Find where the given text appears and provide that cell's center as (X, Y) coordinate. 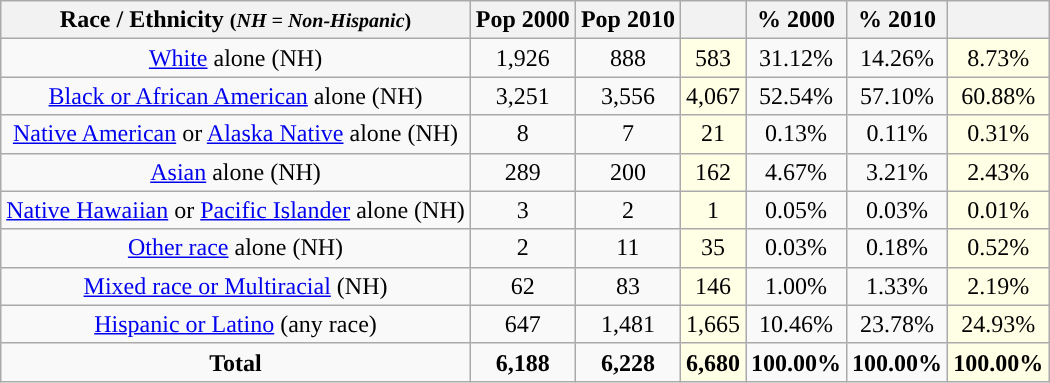
1,481 (628, 324)
14.26% (898, 58)
23.78% (898, 324)
Asian alone (NH) (236, 172)
% 2010 (898, 20)
289 (522, 172)
1,926 (522, 58)
24.93% (998, 324)
Pop 2010 (628, 20)
0.13% (796, 134)
1.00% (796, 286)
Race / Ethnicity (NH = Non-Hispanic) (236, 20)
6,680 (712, 362)
3.21% (898, 172)
Other race alone (NH) (236, 248)
62 (522, 286)
Hispanic or Latino (any race) (236, 324)
888 (628, 58)
7 (628, 134)
11 (628, 248)
1,665 (712, 324)
146 (712, 286)
57.10% (898, 96)
0.11% (898, 134)
60.88% (998, 96)
Native Hawaiian or Pacific Islander alone (NH) (236, 210)
4.67% (796, 172)
0.01% (998, 210)
0.05% (796, 210)
4,067 (712, 96)
3,251 (522, 96)
0.31% (998, 134)
0.18% (898, 248)
200 (628, 172)
8.73% (998, 58)
31.12% (796, 58)
% 2000 (796, 20)
Pop 2000 (522, 20)
1 (712, 210)
White alone (NH) (236, 58)
83 (628, 286)
162 (712, 172)
6,228 (628, 362)
Native American or Alaska Native alone (NH) (236, 134)
2.19% (998, 286)
Mixed race or Multiracial (NH) (236, 286)
10.46% (796, 324)
0.52% (998, 248)
Black or African American alone (NH) (236, 96)
6,188 (522, 362)
2.43% (998, 172)
21 (712, 134)
3,556 (628, 96)
52.54% (796, 96)
583 (712, 58)
Total (236, 362)
3 (522, 210)
647 (522, 324)
35 (712, 248)
8 (522, 134)
1.33% (898, 286)
